Detect which cell encompasses the target text, then output its [X, Y] center coordinate. 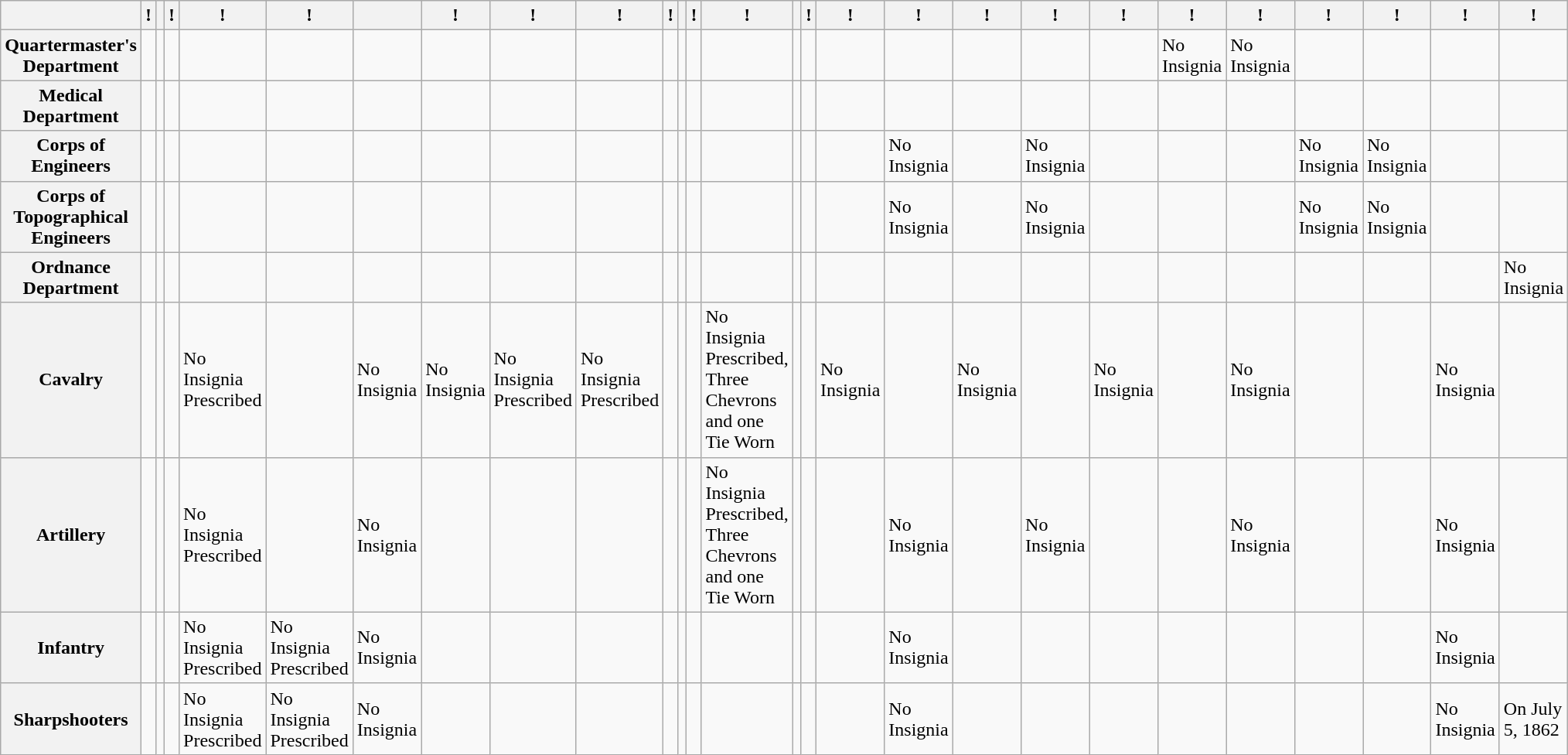
Corps of Engineers [71, 156]
Quartermaster's Department [71, 56]
Corps of Topographical Engineers [71, 217]
Sharpshooters [71, 719]
On July 5, 1862 [1533, 719]
Cavalry [71, 380]
Infantry [71, 647]
Artillery [71, 535]
Ordnance Department [71, 277]
Medical Department [71, 105]
